Provide the [x, y] coordinate of the cell's center where the given text is located.  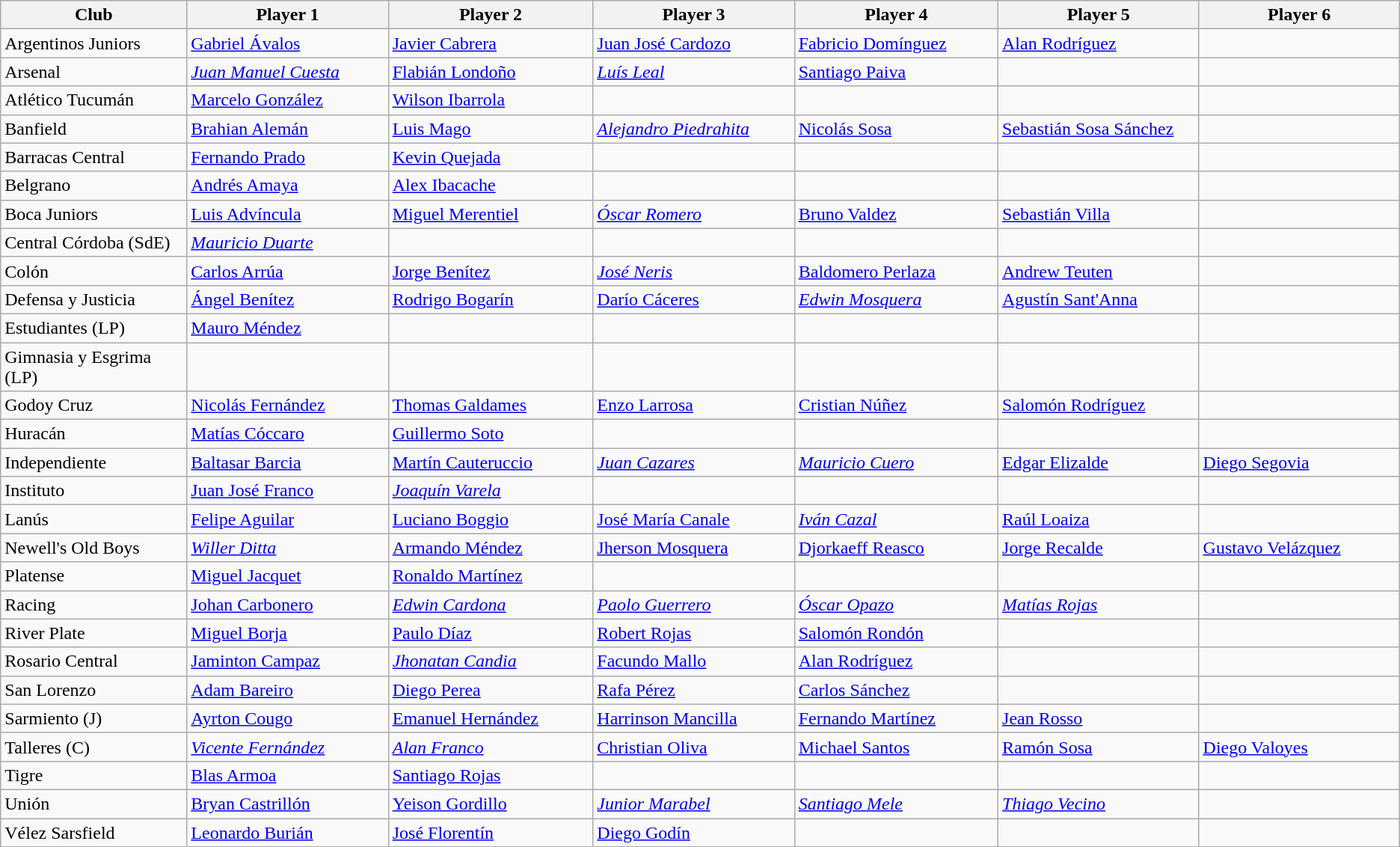
Juan Cazares [694, 462]
San Lorenzo [94, 690]
Carlos Arrúa [287, 271]
Jorge Recalde [1099, 548]
Player 5 [1099, 15]
Robert Rojas [694, 633]
Estudiantes (LP) [94, 328]
Matías Cóccaro [287, 434]
Nicolás Fernández [287, 406]
Sebastián Sosa Sánchez [1099, 129]
Instituto [94, 491]
Jean Rosso [1099, 718]
Harrinson Mancilla [694, 718]
Luciano Boggio [491, 519]
Platense [94, 576]
River Plate [94, 633]
Guillermo Soto [491, 434]
Óscar Romero [694, 214]
Mauricio Cuero [896, 462]
Diego Valoyes [1299, 747]
Óscar Opazo [896, 605]
Godoy Cruz [94, 406]
Central Córdoba (SdE) [94, 242]
Sebastián Villa [1099, 214]
Belgrano [94, 186]
Agustín Sant'Anna [1099, 299]
Carlos Sánchez [896, 690]
Adam Bareiro [287, 690]
Iván Cazal [896, 519]
Gimnasia y Esgrima (LP) [94, 367]
Luis Mago [491, 129]
Fernando Prado [287, 157]
Armando Méndez [491, 548]
Santiago Paiva [896, 72]
Gabriel Ávalos [287, 43]
Kevin Quejada [491, 157]
Diego Godín [694, 833]
Newell's Old Boys [94, 548]
Martín Cauteruccio [491, 462]
Barracas Central [94, 157]
Banfield [94, 129]
Andrew Teuten [1099, 271]
Johan Carbonero [287, 605]
Bruno Valdez [896, 214]
Club [94, 15]
Juan José Franco [287, 491]
Leonardo Burián [287, 833]
Jaminton Campaz [287, 661]
Edgar Elizalde [1099, 462]
Baltasar Barcia [287, 462]
Thomas Galdames [491, 406]
Luís Leal [694, 72]
Jorge Benítez [491, 271]
Racing [94, 605]
Independiente [94, 462]
Wilson Ibarrola [491, 100]
Enzo Larrosa [694, 406]
Boca Juniors [94, 214]
Michael Santos [896, 747]
Huracán [94, 434]
Arsenal [94, 72]
Raúl Loaiza [1099, 519]
Fabricio Domínguez [896, 43]
Flabián Londoño [491, 72]
Talleres (C) [94, 747]
Blas Armoa [287, 775]
Luis Advíncula [287, 214]
Vicente Fernández [287, 747]
Jherson Mosquera [694, 548]
Baldomero Perlaza [896, 271]
Marcelo González [287, 100]
Paolo Guerrero [694, 605]
Ángel Benítez [287, 299]
Miguel Jacquet [287, 576]
Ayrton Cougo [287, 718]
Junior Marabel [694, 804]
Alex Ibacache [491, 186]
Cristian Núñez [896, 406]
Ronaldo Martínez [491, 576]
Edwin Mosquera [896, 299]
Brahian Alemán [287, 129]
Vélez Sarsfield [94, 833]
Salomón Rodríguez [1099, 406]
José Florentín [491, 833]
Mauro Méndez [287, 328]
Miguel Merentiel [491, 214]
Player 6 [1299, 15]
Juan Manuel Cuesta [287, 72]
Player 3 [694, 15]
Santiago Rojas [491, 775]
Rafa Pérez [694, 690]
Paulo Díaz [491, 633]
Fernando Martínez [896, 718]
Player 2 [491, 15]
Player 4 [896, 15]
Rodrigo Bogarín [491, 299]
Alejandro Piedrahita [694, 129]
Miguel Borja [287, 633]
Thiago Vecino [1099, 804]
Darío Cáceres [694, 299]
Lanús [94, 519]
Mauricio Duarte [287, 242]
Tigre [94, 775]
Joaquín Varela [491, 491]
Facundo Mallo [694, 661]
Rosario Central [94, 661]
Willer Ditta [287, 548]
Edwin Cardona [491, 605]
Juan José Cardozo [694, 43]
Argentinos Juniors [94, 43]
Santiago Mele [896, 804]
Jhonatan Candia [491, 661]
Djorkaeff Reasco [896, 548]
Atlético Tucumán [94, 100]
Defensa y Justicia [94, 299]
Unión [94, 804]
Salomón Rondón [896, 633]
Matías Rojas [1099, 605]
Christian Oliva [694, 747]
Colón [94, 271]
Javier Cabrera [491, 43]
Gustavo Velázquez [1299, 548]
José María Canale [694, 519]
Yeison Gordillo [491, 804]
Emanuel Hernández [491, 718]
Alan Franco [491, 747]
Sarmiento (J) [94, 718]
Felipe Aguilar [287, 519]
Andrés Amaya [287, 186]
Diego Segovia [1299, 462]
Ramón Sosa [1099, 747]
Diego Perea [491, 690]
Nicolás Sosa [896, 129]
Bryan Castrillón [287, 804]
José Neris [694, 271]
Player 1 [287, 15]
